Output the [X, Y] coordinate of the center of the cell containing the given text.  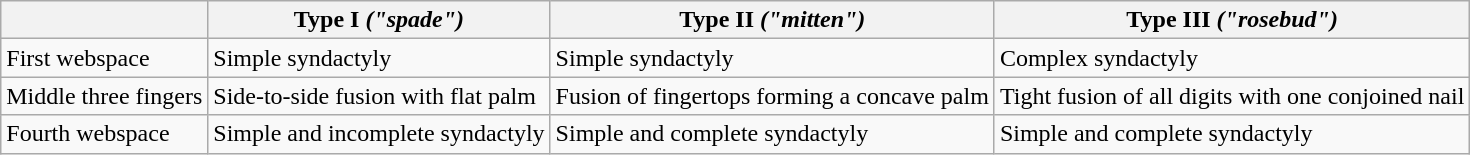
Complex syndactyly [1232, 58]
Simple and incomplete syndactyly [379, 134]
Fourth webspace [104, 134]
Type III ("rosebud") [1232, 20]
Type I ("spade") [379, 20]
First webspace [104, 58]
Side-to-side fusion with flat palm [379, 96]
Middle three fingers [104, 96]
Fusion of fingertops forming a concave palm [772, 96]
Type II ("mitten") [772, 20]
Tight fusion of all digits with one conjoined nail [1232, 96]
